From the cell containing the given text, extract its center point as (X, Y) coordinate. 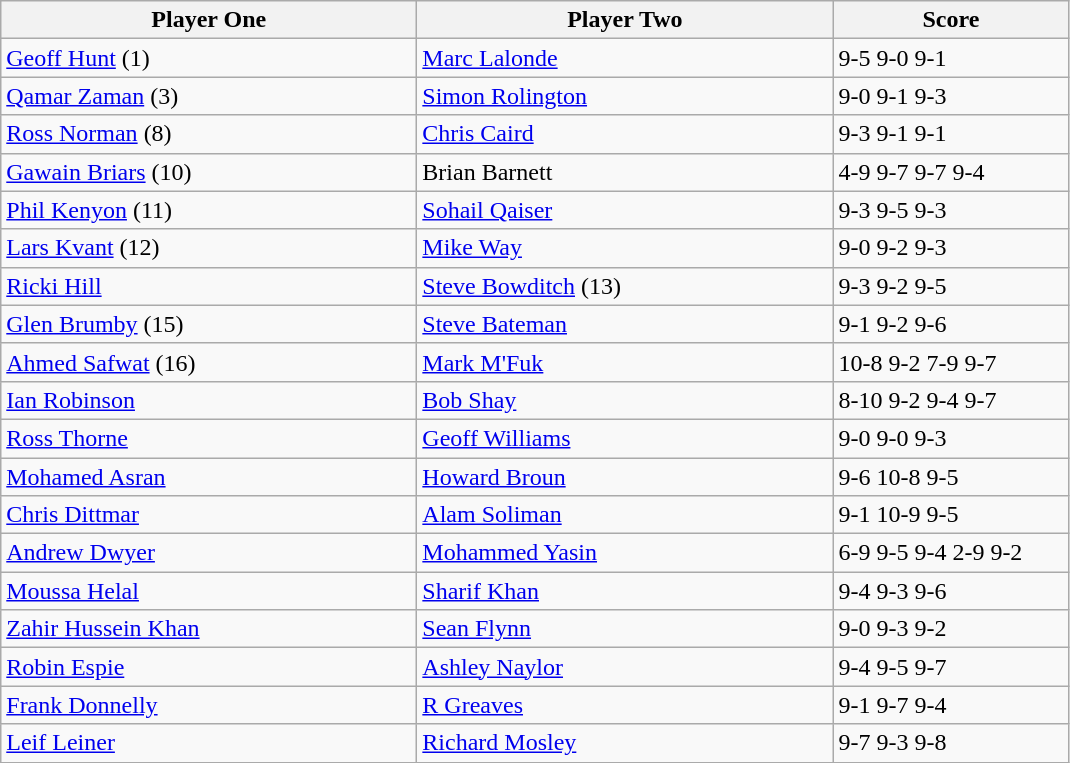
9-1 9-2 9-6 (951, 324)
Mohamed Asran (209, 477)
9-3 9-1 9-1 (951, 134)
Ashley Naylor (625, 667)
Sharif Khan (625, 591)
Ross Thorne (209, 438)
Qamar Zaman (3) (209, 96)
9-0 9-0 9-3 (951, 438)
Ahmed Safwat (16) (209, 362)
Steve Bowditch (13) (625, 286)
Player Two (625, 20)
Zahir Hussein Khan (209, 629)
9-6 10-8 9-5 (951, 477)
4-9 9-7 9-7 9-4 (951, 172)
Ricki Hill (209, 286)
Sohail Qaiser (625, 210)
Geoff Williams (625, 438)
9-3 9-2 9-5 (951, 286)
Howard Broun (625, 477)
Brian Barnett (625, 172)
Gawain Briars (10) (209, 172)
Mohammed Yasin (625, 553)
9-0 9-2 9-3 (951, 248)
Player One (209, 20)
Moussa Helal (209, 591)
9-0 9-3 9-2 (951, 629)
9-1 9-7 9-4 (951, 705)
Chris Dittmar (209, 515)
6-9 9-5 9-4 2-9 9-2 (951, 553)
Sean Flynn (625, 629)
Simon Rolington (625, 96)
Mark M'Fuk (625, 362)
9-3 9-5 9-3 (951, 210)
10-8 9-2 7-9 9-7 (951, 362)
9-0 9-1 9-3 (951, 96)
9-4 9-5 9-7 (951, 667)
9-1 10-9 9-5 (951, 515)
Marc Lalonde (625, 58)
9-4 9-3 9-6 (951, 591)
Geoff Hunt (1) (209, 58)
Phil Kenyon (11) (209, 210)
Alam Soliman (625, 515)
Score (951, 20)
9-5 9-0 9-1 (951, 58)
Glen Brumby (15) (209, 324)
Richard Mosley (625, 743)
Ian Robinson (209, 400)
Robin Espie (209, 667)
R Greaves (625, 705)
9-7 9-3 9-8 (951, 743)
Steve Bateman (625, 324)
Ross Norman (8) (209, 134)
8-10 9-2 9-4 9-7 (951, 400)
Bob Shay (625, 400)
Andrew Dwyer (209, 553)
Lars Kvant (12) (209, 248)
Leif Leiner (209, 743)
Mike Way (625, 248)
Frank Donnelly (209, 705)
Chris Caird (625, 134)
